Capture the cell that displays the provided text and extract its [x, y] central coordinate. 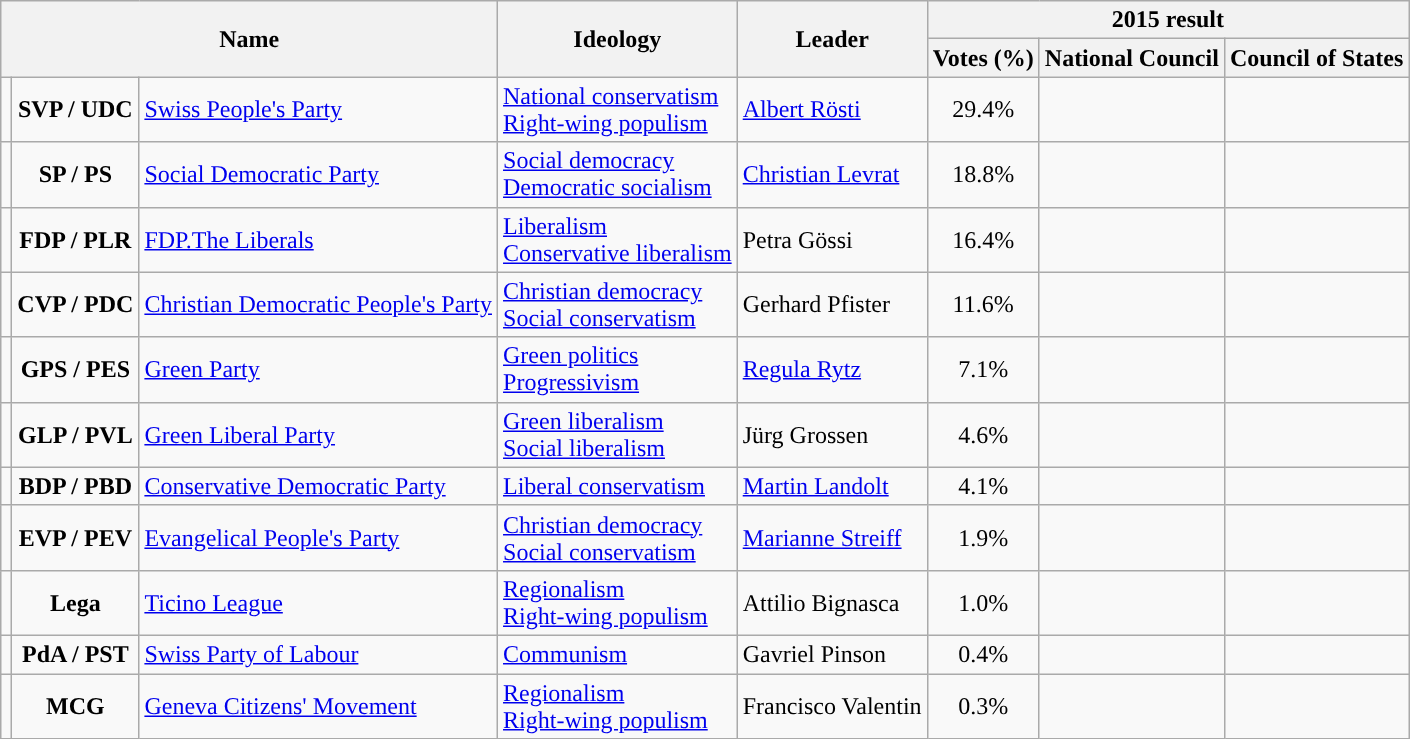
MCG [76, 706]
Council of States [1316, 58]
Geneva Citizens' Movement [318, 706]
Gerhard Pfister [832, 304]
Attilio Bignasca [832, 602]
0.3% [983, 706]
Swiss People's Party [318, 110]
Social Democratic Party [318, 174]
16.4% [983, 240]
Albert Rösti [832, 110]
National Council [1132, 58]
Leader [832, 39]
BDP / PBD [76, 486]
2015 result [1168, 20]
Petra Gössi [832, 240]
0.4% [983, 654]
Francisco Valentin [832, 706]
Christian Democratic People's Party [318, 304]
4.6% [983, 434]
Green Liberal Party [318, 434]
Social democracyDemocratic socialism [618, 174]
11.6% [983, 304]
18.8% [983, 174]
Ticino League [318, 602]
Votes (%) [983, 58]
Ideology [618, 39]
7.1% [983, 370]
SVP / UDC [76, 110]
Conservative Democratic Party [318, 486]
Evangelical People's Party [318, 538]
GPS / PES [76, 370]
Christian Levrat [832, 174]
National conservatismRight-wing populism [618, 110]
4.1% [983, 486]
Green politicsProgressivism [618, 370]
GLP / PVL [76, 434]
29.4% [983, 110]
Liberal conservatism [618, 486]
Communism [618, 654]
Swiss Party of Labour [318, 654]
1.9% [983, 538]
Gavriel Pinson [832, 654]
FDP.The Liberals [318, 240]
SP / PS [76, 174]
Lega [76, 602]
CVP / PDC [76, 304]
EVP / PEV [76, 538]
FDP / PLR [76, 240]
Martin Landolt [832, 486]
Regula Rytz [832, 370]
Marianne Streiff [832, 538]
Jürg Grossen [832, 434]
1.0% [983, 602]
Name [250, 39]
Green liberalismSocial liberalism [618, 434]
PdA / PST [76, 654]
Green Party [318, 370]
LiberalismConservative liberalism [618, 240]
